Provide the [x, y] coordinate of the cell's center where the given text is located.  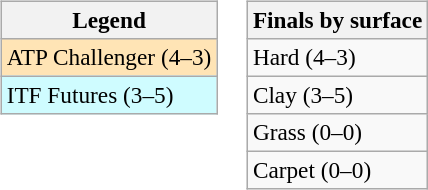
ATP Challenger (4–3) [108, 57]
Clay (3–5) [337, 95]
Grass (0–0) [337, 133]
Finals by surface [337, 20]
Hard (4–3) [337, 57]
ITF Futures (3–5) [108, 95]
Carpet (0–0) [337, 171]
Legend [108, 20]
